Find where the given text appears and provide that cell's center as (x, y) coordinate. 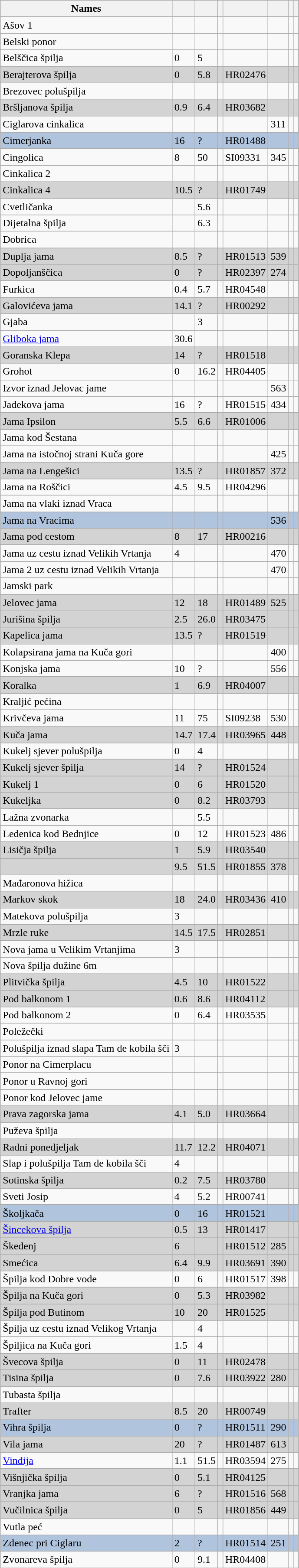
251 (279, 1543)
Kolapsirana jama na Kuča gori (86, 652)
HR03594 (245, 1460)
50 (207, 157)
Kraljić pećina (86, 701)
HR01749 (245, 190)
HR03922 (245, 1378)
Plitvička špilja (86, 982)
Mađaronova hižica (86, 883)
0.2 (183, 1180)
Names (86, 9)
Jama uz cestu iznad Velikih Vrtanja (86, 553)
Ašov 1 (86, 25)
Nova špilja dužine 6m (86, 965)
Jadekova jama (86, 404)
448 (279, 735)
14.1 (183, 306)
2.5 (183, 619)
Belščica špilja (86, 58)
HR02478 (245, 1362)
Vranjka jama (86, 1493)
HR01514 (245, 1543)
5.7 (207, 289)
Vučilnica špilja (86, 1510)
Kukelj sjever špilja (86, 768)
Lažna zvonarka (86, 817)
400 (279, 652)
Izvor iznad Jelovac jame (86, 388)
16.2 (207, 372)
2 (183, 1543)
Kuča jama (86, 735)
HR01524 (245, 768)
Belski ponor (86, 42)
HR00749 (245, 1411)
Špilja pod Butinom (86, 1312)
9.9 (207, 1263)
Dopoljanščica (86, 273)
Duplja jama (86, 256)
Zdenec pri Ciglaru (86, 1543)
HR03664 (245, 1114)
24.0 (207, 900)
Švecova špilja (86, 1362)
Jama na Roščici (86, 487)
0.4 (183, 289)
5.3 (207, 1296)
Markov skok (86, 900)
HR01513 (245, 256)
Ponor u Ravnoj gori (86, 1081)
Galovićeva jama (86, 306)
Špilja uz cestu iznad Velikog Vrtanja (86, 1329)
Gliboka jama (86, 339)
Cinkalica 2 (86, 173)
7.6 (207, 1378)
75 (207, 718)
285 (279, 1246)
HR01489 (245, 603)
HR00216 (245, 537)
390 (279, 1263)
275 (279, 1460)
Jama na Vracima (86, 520)
Dijetalna špilja (86, 223)
Jurišina špilja (86, 619)
HR04548 (245, 289)
Pod balkonom 2 (86, 1015)
SI09331 (245, 157)
530 (279, 718)
556 (279, 668)
398 (279, 1279)
Jama kod Šestana (86, 437)
Kapelica jama (86, 636)
HR01518 (245, 355)
536 (279, 520)
HR03540 (245, 850)
613 (279, 1444)
Vutla peć (86, 1526)
HR03475 (245, 619)
Ciglarova cinkalica (86, 124)
Dobrica (86, 240)
280 (279, 1378)
HR03793 (245, 801)
Goranska Klepa (86, 355)
Vindija (86, 1460)
13 (207, 1229)
5.0 (207, 1114)
5.8 (207, 75)
Cimerjanka (86, 140)
Vila jama (86, 1444)
539 (279, 256)
Višnjička špilja (86, 1477)
345 (279, 157)
378 (279, 867)
HR04296 (245, 487)
Koralka (86, 685)
HR03535 (245, 1015)
Jama pod cestom (86, 537)
372 (279, 470)
HR03982 (245, 1296)
Cingolica (86, 157)
290 (279, 1428)
HR01517 (245, 1279)
HR03436 (245, 900)
5.1 (207, 1477)
17.4 (207, 735)
8.2 (207, 801)
SI09238 (245, 718)
HR02397 (245, 273)
HR01006 (245, 421)
1.1 (183, 1460)
HR01857 (245, 470)
311 (279, 124)
525 (279, 603)
Kukeljka (86, 801)
449 (279, 1510)
Pod balkonom 1 (86, 998)
Puževa špilja (86, 1131)
425 (279, 454)
Bršljanova špilja (86, 108)
HR01487 (245, 1444)
HR03965 (245, 735)
HR04405 (245, 372)
6.3 (207, 223)
Brezovec polušpilja (86, 91)
Sveti Josip (86, 1196)
HR03691 (245, 1263)
Jama na vlaki iznad Vraca (86, 504)
Jama 2 uz cestu iznad Velikih Vrtanja (86, 570)
Krivčeva jama (86, 718)
Polušpilja iznad slapa Tam de kobila šči (86, 1048)
HR01511 (245, 1428)
Jelovec jama (86, 603)
5.9 (207, 850)
HR01855 (245, 867)
Grohot (86, 372)
Ponor na Cimerplacu (86, 1065)
HR03780 (245, 1180)
HR03682 (245, 108)
Špilja na Kuča gori (86, 1296)
Jama na istočnoj strani Kuča gore (86, 454)
6.9 (207, 685)
14.7 (183, 735)
Berajterova špilja (86, 75)
Nova jama u Velikim Vrtanjima (86, 949)
Trafter (86, 1411)
HR04007 (245, 685)
Kukelj 1 (86, 784)
Cinkalica 4 (86, 190)
0.5 (183, 1229)
HR01516 (245, 1493)
8.6 (207, 998)
Špilja kod Dobre vode (86, 1279)
Gjaba (86, 322)
274 (279, 273)
HR01520 (245, 784)
486 (279, 834)
HR02851 (245, 932)
HR04071 (245, 1147)
Cvetličanka (86, 207)
Mrzle ruke (86, 932)
Kukelj sjever polušpilja (86, 751)
Poležečki (86, 1032)
0.6 (183, 998)
HR01521 (245, 1213)
Školjkača (86, 1213)
Radni ponedjeljak (86, 1147)
Vihra špilja (86, 1428)
9.1 (207, 1560)
Jama Ipsilon (86, 421)
563 (279, 388)
HR04112 (245, 998)
17.5 (207, 932)
HR01488 (245, 140)
HR01523 (245, 834)
HR00292 (245, 306)
Škedenj (86, 1246)
17 (207, 537)
14.5 (183, 932)
Slap i polušpilja Tam de kobila šči (86, 1164)
Špiljica na Kuča gori (86, 1345)
10.5 (183, 190)
Furkica (86, 289)
5.6 (207, 207)
Ponor kod Jelovec jame (86, 1098)
410 (279, 900)
HR02476 (245, 75)
Konjska jama (86, 668)
1.5 (183, 1345)
HR04408 (245, 1560)
Prava zagorska jama (86, 1114)
434 (279, 404)
Matekova polušpilja (86, 916)
11.7 (183, 1147)
568 (279, 1493)
Tubasta špilja (86, 1395)
5.2 (207, 1196)
0.9 (183, 108)
7.5 (207, 1180)
HR01856 (245, 1510)
Tisina špilja (86, 1378)
Lisičja špilja (86, 850)
HR01525 (245, 1312)
HR01515 (245, 404)
Jamski park (86, 586)
Šincekova špilja (86, 1229)
4.1 (183, 1114)
HR01417 (245, 1229)
HR04125 (245, 1477)
HR01512 (245, 1246)
HR01522 (245, 982)
Jama na Lengešici (86, 470)
Zvonareva špilja (86, 1560)
Sotinska špilja (86, 1180)
Ledenica kod Bednjice (86, 834)
30.6 (183, 339)
Smećica (86, 1263)
6.6 (207, 421)
HR01519 (245, 636)
26.0 (207, 619)
HR00741 (245, 1196)
12.2 (207, 1147)
